Provide the (X, Y) coordinate of the cell's center where the given text is located.  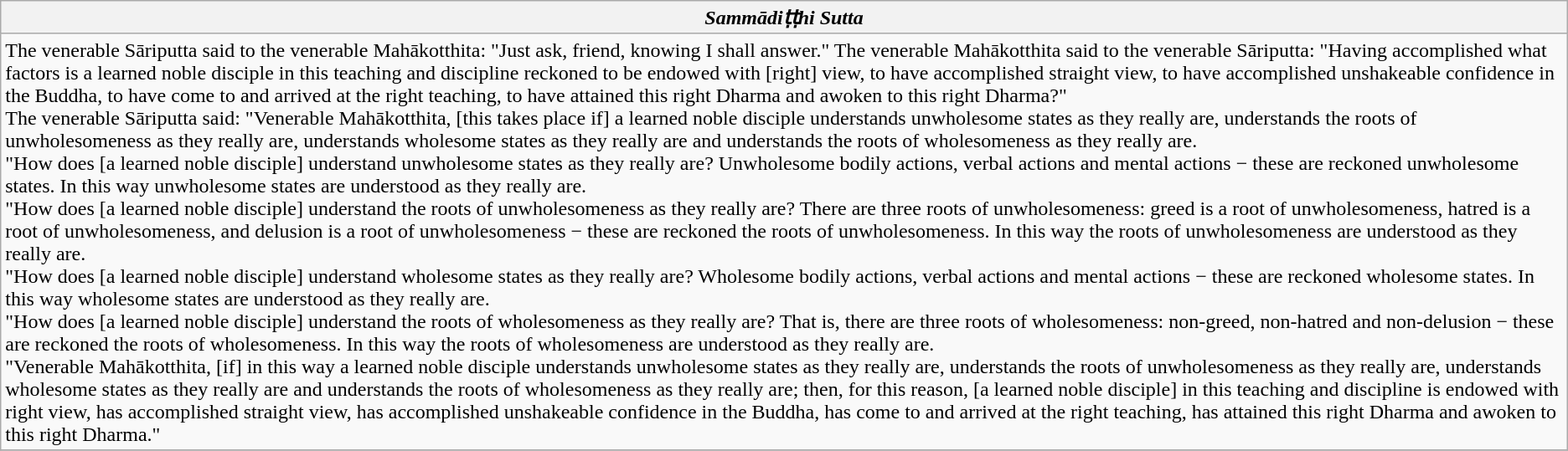
Sammādiṭṭhi Sutta (784, 18)
